Scan for the cell matching the given text and deliver its (X, Y) coordinate at center. 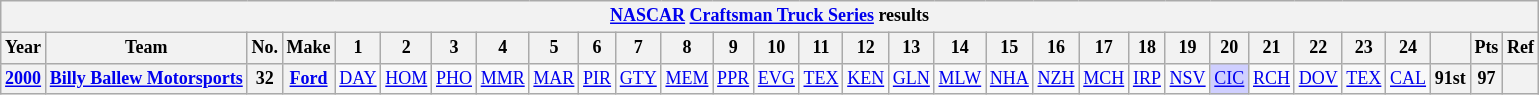
NZH (1056, 78)
CAL (1408, 78)
10 (776, 48)
Billy Ballew Motorsports (146, 78)
18 (1148, 48)
1 (358, 48)
Make (308, 48)
24 (1408, 48)
32 (264, 78)
14 (960, 48)
NASCAR Craftsman Truck Series results (770, 16)
19 (1188, 48)
Ford (308, 78)
91st (1450, 78)
NSV (1188, 78)
5 (554, 48)
11 (821, 48)
2 (406, 48)
PIR (598, 78)
15 (1010, 48)
Year (24, 48)
2000 (24, 78)
6 (598, 48)
13 (912, 48)
97 (1486, 78)
17 (1104, 48)
IRP (1148, 78)
MAR (554, 78)
NHA (1010, 78)
9 (734, 48)
PHO (454, 78)
16 (1056, 48)
7 (638, 48)
GTY (638, 78)
12 (866, 48)
EVG (776, 78)
Pts (1486, 48)
Team (146, 48)
MMR (502, 78)
DAY (358, 78)
8 (687, 48)
MCH (1104, 78)
KEN (866, 78)
MEM (687, 78)
20 (1230, 48)
CIC (1230, 78)
RCH (1272, 78)
DOV (1318, 78)
PPR (734, 78)
GLN (912, 78)
Ref (1521, 48)
MLW (960, 78)
21 (1272, 48)
23 (1364, 48)
No. (264, 48)
HOM (406, 78)
3 (454, 48)
4 (502, 48)
22 (1318, 48)
